From the cell containing the given text, extract its center point as [x, y] coordinate. 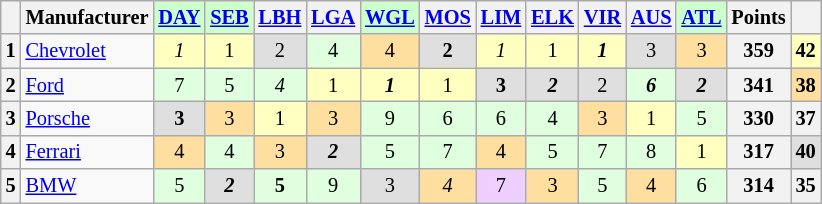
Points [759, 17]
LBH [280, 17]
35 [806, 186]
ATL [701, 17]
341 [759, 85]
LGA [333, 17]
Porsche [88, 118]
WGL [390, 17]
Manufacturer [88, 17]
Chevrolet [88, 51]
37 [806, 118]
MOS [448, 17]
42 [806, 51]
Ferrari [88, 152]
317 [759, 152]
BMW [88, 186]
8 [651, 152]
359 [759, 51]
38 [806, 85]
DAY [179, 17]
40 [806, 152]
314 [759, 186]
Ford [88, 85]
LIM [501, 17]
SEB [229, 17]
VIR [602, 17]
ELK [552, 17]
330 [759, 118]
AUS [651, 17]
